Identify which cell holds the provided text, then report its [X, Y] central coordinate. 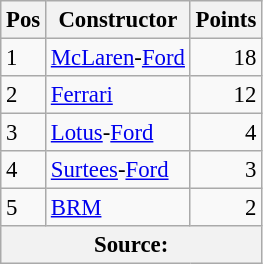
Surtees-Ford [118, 170]
BRM [118, 208]
McLaren-Ford [118, 58]
1 [24, 58]
Source: [132, 245]
Constructor [118, 20]
18 [226, 58]
12 [226, 95]
Lotus-Ford [118, 133]
5 [24, 208]
Points [226, 20]
Pos [24, 20]
Ferrari [118, 95]
